Capture the cell that displays the provided text and extract its (X, Y) central coordinate. 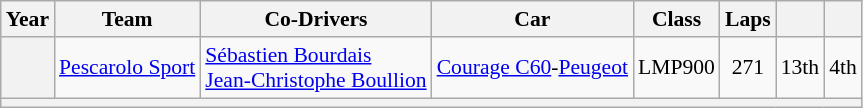
Team (127, 19)
Co-Drivers (316, 19)
4th (843, 68)
Year (28, 19)
Pescarolo Sport (127, 68)
Laps (748, 19)
Courage C60-Peugeot (532, 68)
LMP900 (676, 68)
271 (748, 68)
Sébastien Bourdais Jean-Christophe Boullion (316, 68)
13th (800, 68)
Class (676, 19)
Car (532, 19)
